Find where the given text appears and provide that cell's center as (X, Y) coordinate. 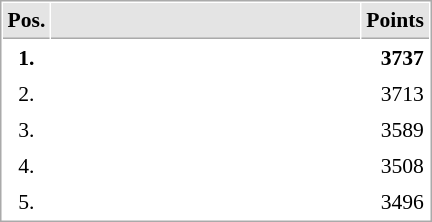
2. (26, 93)
5. (26, 201)
Pos. (26, 21)
1. (26, 57)
Points (396, 21)
3508 (396, 165)
3737 (396, 57)
4. (26, 165)
3589 (396, 129)
3496 (396, 201)
3. (26, 129)
3713 (396, 93)
